Scan for the cell matching the given text and deliver its (X, Y) coordinate at center. 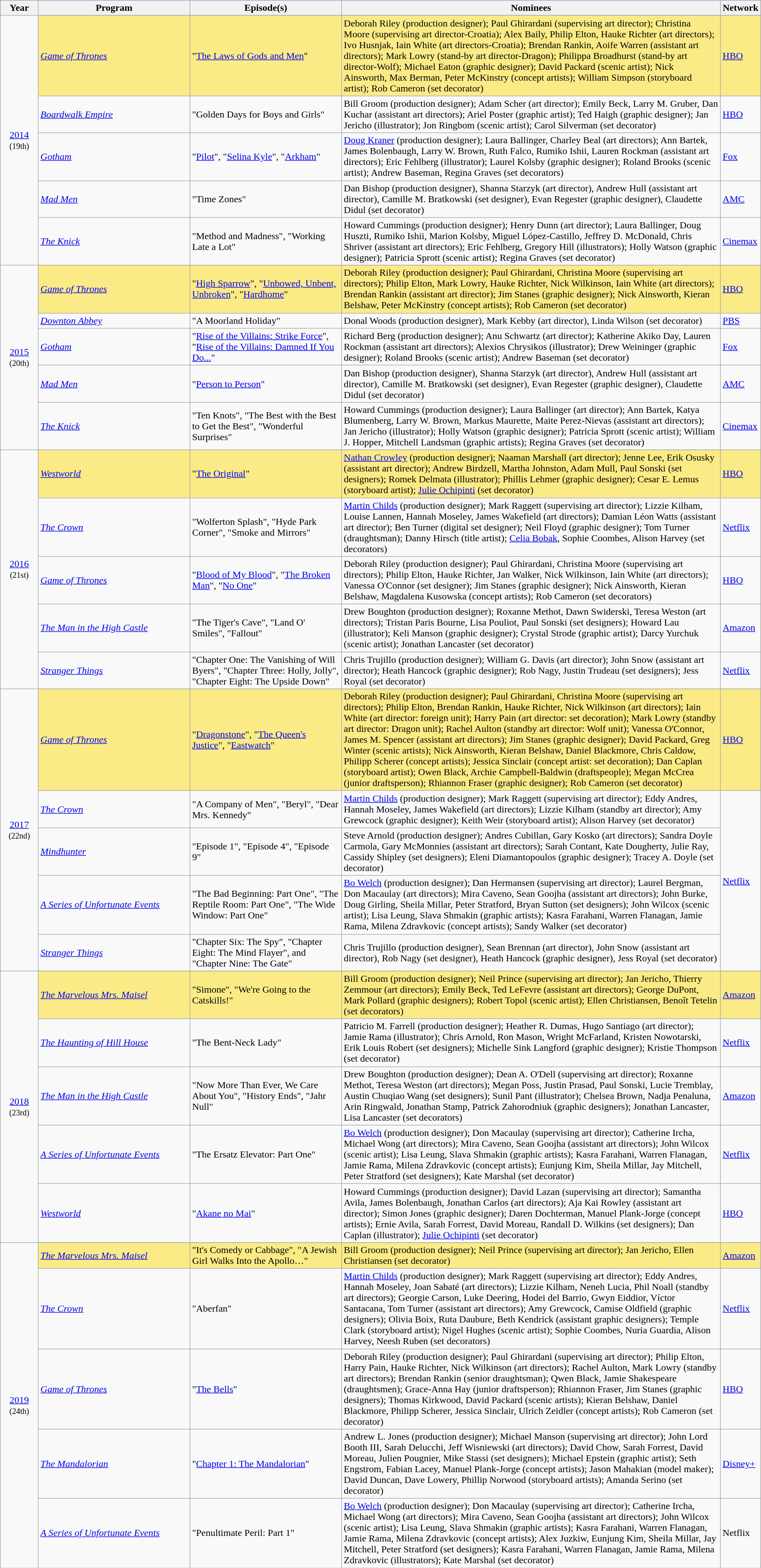
"The Tiger's Cave", "Land O' Smiles", "Fallout" (266, 628)
"A Moorland Holiday" (266, 321)
PBS (741, 321)
Year (19, 8)
The Haunting of Hill House (114, 1042)
"Aberfan" (266, 1308)
Donal Woods (production designer), Mark Kebby (art director), Linda Wilson (set decorator) (531, 321)
Network (741, 8)
Program (114, 8)
"Chapter One: The Vanishing of Will Byers", "Chapter Three: Holly, Jolly", "Chapter Eight: The Upside Down" (266, 670)
"Method and Madness", "Working Late a Lot" (266, 242)
2016(21st) (19, 569)
Bill Groom (production designer); Neil Prince (supervising art director); Jan Jericho, Ellen Christiansen (set decorator) (531, 1255)
"Dragonstone", "The Queen's Justice", "Eastwatch" (266, 740)
"Chapter 1: The Mandalorian" (266, 1464)
"The Ersatz Elevator: Part One" (266, 1154)
Nominees (531, 8)
Boardwalk Empire (114, 114)
"Episode 1", "Episode 4", "Episode 9" (266, 851)
Mindhunter (114, 851)
"Simone", "We're Going to the Catskills!" (266, 995)
"Penultimate Peril: Part 1" (266, 1533)
"Golden Days for Boys and Girls" (266, 114)
"The Laws of Gods and Men" (266, 56)
"Rise of the Villains: Strike Force", "Rise of the Villains: Damned If You Do..." (266, 347)
"A Company of Men", "Beryl", "Dear Mrs. Kennedy" (266, 809)
"Person to Person" (266, 384)
"Chapter Six: The Spy", "Chapter Eight: The Mind Flayer", and "Chapter Nine: The Gate" (266, 953)
2014(19th) (19, 140)
2015(20th) (19, 357)
"The Bells" (266, 1389)
Disney+ (741, 1464)
"Blood of My Blood", "The Broken Man", "No One" (266, 580)
2019(24th) (19, 1405)
"Time Zones" (266, 199)
"The Original" (266, 473)
"The Bad Beginning: Part One", "The Reptile Room: Part One", "The Wide Window: Part One" (266, 905)
2017(22nd) (19, 830)
"Wolferton Splash", "Hyde Park Corner", "Smoke and Mirrors" (266, 527)
The Mandalorian (114, 1464)
"Ten Knots", "The Best with the Best to Get the Best", "Wonderful Surprises" (266, 426)
"Pilot", "Selina Kyle", "Arkham" (266, 156)
"Akane no Mai" (266, 1213)
Downton Abbey (114, 321)
"Now More Than Ever, We Care About You", "History Ends", "Jahr Null" (266, 1096)
"High Sparrow", "Unbowed, Unbent, Unbroken", "Hardhome" (266, 289)
"The Bent-Neck Lady" (266, 1042)
Episode(s) (266, 8)
"It's Comedy or Cabbage", "A Jewish Girl Walks Into the Apollo…" (266, 1255)
2018(23rd) (19, 1107)
